Identify which cell holds the provided text, then report its [x, y] central coordinate. 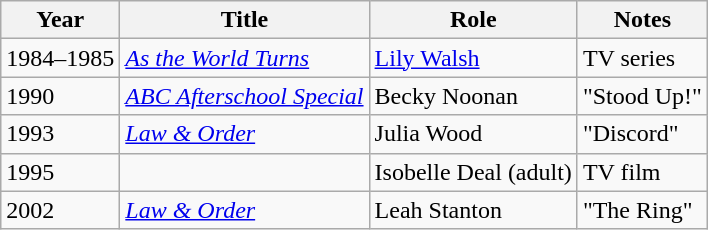
Becky Noonan [473, 96]
Year [60, 20]
1984–1985 [60, 58]
As the World Turns [244, 58]
Role [473, 20]
Isobelle Deal (adult) [473, 172]
"Discord" [642, 134]
Julia Wood [473, 134]
"The Ring" [642, 210]
1993 [60, 134]
2002 [60, 210]
TV series [642, 58]
Notes [642, 20]
"Stood Up!" [642, 96]
ABC Afterschool Special [244, 96]
1990 [60, 96]
Title [244, 20]
TV film [642, 172]
Leah Stanton [473, 210]
1995 [60, 172]
Lily Walsh [473, 58]
